Return [x, y] of the center of cell containing provided text 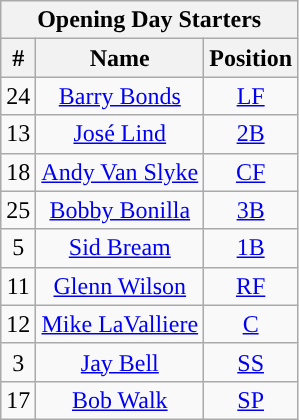
Sid Bream [120, 248]
3B [251, 210]
# [18, 58]
Name [120, 58]
11 [18, 286]
5 [18, 248]
25 [18, 210]
Mike LaValliere [120, 324]
Jay Bell [120, 362]
18 [18, 172]
SP [251, 400]
2B [251, 134]
C [251, 324]
17 [18, 400]
Bob Walk [120, 400]
RF [251, 286]
Position [251, 58]
12 [18, 324]
24 [18, 96]
Bobby Bonilla [120, 210]
1B [251, 248]
LF [251, 96]
José Lind [120, 134]
Opening Day Starters [150, 20]
Barry Bonds [120, 96]
SS [251, 362]
13 [18, 134]
Andy Van Slyke [120, 172]
CF [251, 172]
Glenn Wilson [120, 286]
3 [18, 362]
